Capture the cell that displays the provided text and extract its [X, Y] central coordinate. 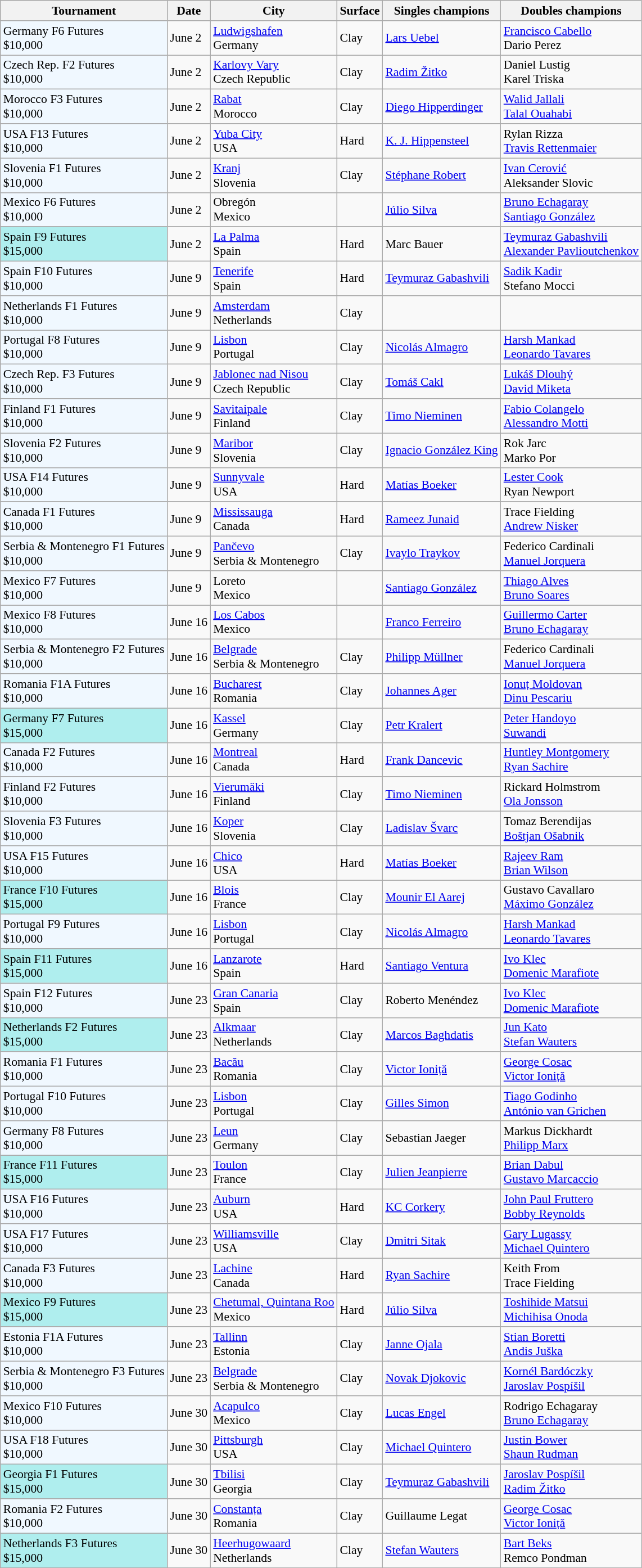
Mexico F8 Futures$10,000 [84, 622]
Romania F2 Futures$10,000 [84, 1516]
Huntley Montgomery Ryan Sachire [571, 759]
Spain F10 Futures$10,000 [84, 279]
Netherlands F2 Futures$15,000 [84, 1035]
Stefan Wauters [441, 1550]
KranjSlovenia [273, 175]
Toshihide Matsui Michihisa Onoda [571, 1309]
Tournament [84, 11]
Radim Žitko [441, 72]
Georgia F1 Futures$15,000 [84, 1481]
Romania F1 Futures$10,000 [84, 1070]
MontrealCanada [273, 759]
Franco Ferreiro [441, 622]
Los CabosMexico [273, 622]
Rodrigo Echagaray Bruno Echagaray [571, 1413]
ToulonFrance [273, 1172]
VierumäkiFinland [273, 794]
Ivan Cerović Aleksander Slovic [571, 175]
LeunGermany [273, 1138]
Germany F6 Futures$10,000 [84, 38]
LudwigshafenGermany [273, 38]
Chetumal, Quintana RooMexico [273, 1309]
Slovenia F2 Futures$10,000 [84, 450]
Ignacio González King [441, 450]
Serbia & Montenegro F1 Futures$10,000 [84, 553]
BloisFrance [273, 898]
TenerifeSpain [273, 279]
John Paul Fruttero Bobby Reynolds [571, 1207]
La PalmaSpain [273, 244]
Keith From Trace Fielding [571, 1276]
Spain F9 Futures$15,000 [84, 244]
Gary Lugassy Michael Quintero [571, 1241]
Sadik Kadir Stefano Mocci [571, 279]
City [273, 11]
Justin Bower Shaun Rudman [571, 1448]
K. J. Hippensteel [441, 141]
Ryan Sachire [441, 1276]
Portugal F10 Futures$10,000 [84, 1103]
Netherlands F1 Futures$10,000 [84, 313]
Marcos Baghdatis [441, 1035]
Canada F2 Futures$10,000 [84, 759]
Daniel Lustig Karel Triska [571, 72]
Ivaylo Traykov [441, 553]
Guillaume Legat [441, 1516]
Rok Jarc Marko Por [571, 450]
ObregónMexico [273, 209]
Michael Quintero [441, 1448]
Date [189, 11]
Frank Dancevic [441, 759]
Julien Jeanpierre [441, 1172]
Ladislav Švarc [441, 829]
Roberto Menéndez [441, 1000]
Sebastian Jaeger [441, 1138]
Teymuraz Gabashvili Alexander Pavlioutchenkov [571, 244]
Germany F8 Futures$10,000 [84, 1138]
BucharestRomania [273, 691]
Trace Fielding Andrew Nisker [571, 520]
Mexico F7 Futures$10,000 [84, 588]
Morocco F3 Futures$10,000 [84, 107]
AlkmaarNetherlands [273, 1035]
TallinnEstonia [273, 1344]
Slovenia F3 Futures$10,000 [84, 829]
Mexico F9 Futures$15,000 [84, 1309]
Rajeev Ram Brian Wilson [571, 863]
KC Corkery [441, 1207]
ConstanțaRomania [273, 1516]
Victor Ioniță [441, 1070]
Canada F3 Futures$10,000 [84, 1276]
USA F16 Futures$10,000 [84, 1207]
Spain F12 Futures$10,000 [84, 1000]
USA F13 Futures$10,000 [84, 141]
Singles champions [441, 11]
LoretoMexico [273, 588]
Bruno Echagaray Santiago González [571, 209]
Slovenia F1 Futures$10,000 [84, 175]
Surface [360, 11]
Tiago Godinho António van Grichen [571, 1103]
PittsburghUSA [273, 1448]
USA F14 Futures$10,000 [84, 485]
Spain F11 Futures$15,000 [84, 966]
Lars Uebel [441, 38]
Gran CanariaSpain [273, 1000]
Santiago Ventura [441, 966]
Francisco Cabello Dario Perez [571, 38]
Jun Kato Stefan Wauters [571, 1035]
Rameez Junaid [441, 520]
Germany F7 Futures$15,000 [84, 726]
Jablonec nad NisouCzech Republic [273, 381]
Lucas Engel [441, 1413]
MississaugaCanada [273, 520]
TbilisiGeorgia [273, 1481]
USA F18 Futures$10,000 [84, 1448]
Walid Jallali Talal Ouahabi [571, 107]
Estonia F1A Futures$10,000 [84, 1344]
Serbia & Montenegro F2 Futures$10,000 [84, 657]
Romania F1A Futures$10,000 [84, 691]
Bart Beks Remco Pondman [571, 1550]
BacăuRomania [273, 1070]
Petr Kralert [441, 726]
WilliamsvilleUSA [273, 1241]
RabatMorocco [273, 107]
Doubles champions [571, 11]
USA F17 Futures$10,000 [84, 1241]
SunnyvaleUSA [273, 485]
Karlovy VaryCzech Republic [273, 72]
SavitaipaleFinland [273, 416]
Tomáš Cakl [441, 381]
Philipp Müllner [441, 657]
Johannes Ager [441, 691]
MariborSlovenia [273, 450]
Jaroslav Pospíšil Radim Žitko [571, 1481]
Markus Dickhardt Philipp Marx [571, 1138]
Kornél Bardóczky Jaroslav Pospíšil [571, 1379]
Czech Rep. F3 Futures$10,000 [84, 381]
France F10 Futures$15,000 [84, 898]
HeerhugowaardNetherlands [273, 1550]
Gilles Simon [441, 1103]
Portugal F8 Futures$10,000 [84, 348]
Peter Handoyo Suwandi [571, 726]
Guillermo Carter Bruno Echagaray [571, 622]
Portugal F9 Futures$10,000 [84, 931]
AcapulcoMexico [273, 1413]
AmsterdamNetherlands [273, 313]
France F11 Futures$15,000 [84, 1172]
Fabio Colangelo Alessandro Motti [571, 416]
LanzaroteSpain [273, 966]
Mexico F10 Futures$10,000 [84, 1413]
Rylan Rizza Travis Rettenmaier [571, 141]
Dmitri Sitak [441, 1241]
Tomaz Berendijas Boštjan Ošabnik [571, 829]
Lukáš Dlouhý David Miketa [571, 381]
Mounir El Aarej [441, 898]
Janne Ojala [441, 1344]
USA F15 Futures$10,000 [84, 863]
Stéphane Robert [441, 175]
Gustavo Cavallaro Máximo González [571, 898]
Novak Djokovic [441, 1379]
PančevoSerbia & Montenegro [273, 553]
Mexico F6 Futures$10,000 [84, 209]
Brian Dabul Gustavo Marcaccio [571, 1172]
Santiago González [441, 588]
AuburnUSA [273, 1207]
KasselGermany [273, 726]
Stian Boretti Andis Juška [571, 1344]
Thiago Alves Bruno Soares [571, 588]
Lester Cook Ryan Newport [571, 485]
KoperSlovenia [273, 829]
LachineCanada [273, 1276]
Ionuț Moldovan Dinu Pescariu [571, 691]
Canada F1 Futures$10,000 [84, 520]
Netherlands F3 Futures$15,000 [84, 1550]
Serbia & Montenegro F3 Futures$10,000 [84, 1379]
Yuba CityUSA [273, 141]
Czech Rep. F2 Futures$10,000 [84, 72]
Marc Bauer [441, 244]
ChicoUSA [273, 863]
Finland F2 Futures$10,000 [84, 794]
Diego Hipperdinger [441, 107]
Rickard Holmstrom Ola Jonsson [571, 794]
Finland F1 Futures$10,000 [84, 416]
